Determine the (x, y) coordinate at the center of the cell enclosing the given text.  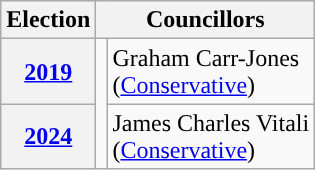
Councillors (206, 20)
2019 (48, 72)
2024 (48, 136)
Graham Carr-Jones(Conservative) (211, 72)
James Charles Vitali(Conservative) (211, 136)
Election (48, 20)
